Scan for the cell matching the given text and deliver its [X, Y] coordinate at center. 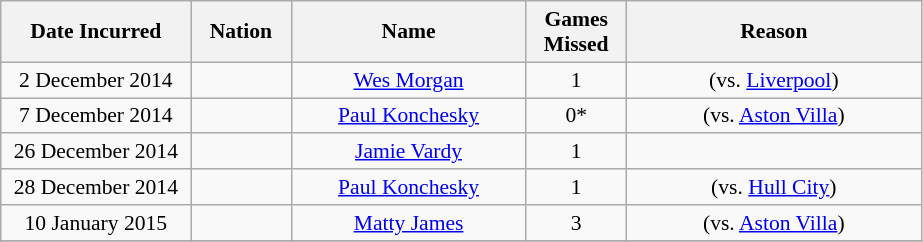
Reason [774, 32]
0* [576, 116]
(vs. Liverpool) [774, 80]
Wes Morgan [408, 80]
Matty James [408, 223]
Nation [241, 32]
7 December 2014 [96, 116]
(vs. Hull City) [774, 187]
2 December 2014 [96, 80]
Name [408, 32]
10 January 2015 [96, 223]
3 [576, 223]
26 December 2014 [96, 152]
Date Incurred [96, 32]
Jamie Vardy [408, 152]
28 December 2014 [96, 187]
Games Missed [576, 32]
